Determine the (X, Y) coordinate at the center of the cell enclosing the given text.  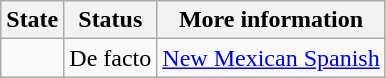
New Mexican Spanish (271, 58)
De facto (110, 58)
Status (110, 20)
State (32, 20)
More information (271, 20)
